Pinpoint the cell where the given text exists, returning its (X, Y) midpoint coordinate. 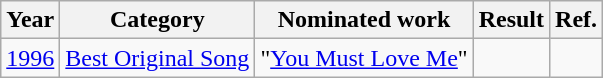
Nominated work (364, 20)
Best Original Song (158, 58)
Result (511, 20)
"You Must Love Me" (364, 58)
Category (158, 20)
Ref. (576, 20)
Year (30, 20)
1996 (30, 58)
